For the text-containing cell, return its midpoint in [x, y] coordinate format. 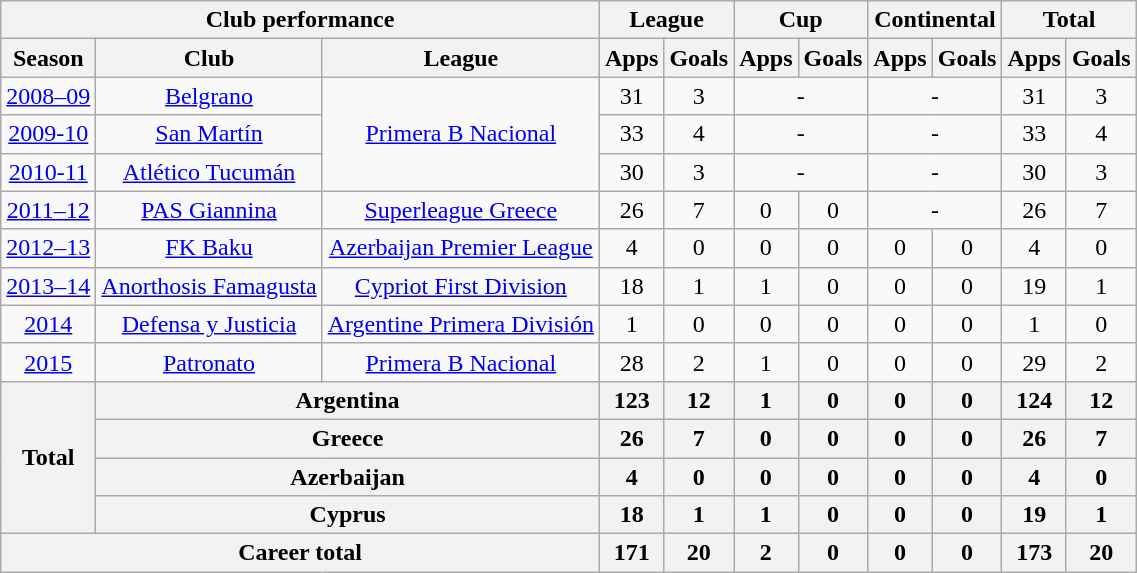
Anorthosis Famagusta [209, 286]
Argentine Primera División [460, 324]
Season [48, 58]
124 [1034, 400]
2012–13 [48, 248]
Atlético Tucumán [209, 172]
Azerbaijan Premier League [460, 248]
171 [631, 553]
28 [631, 362]
29 [1034, 362]
Defensa y Justicia [209, 324]
Cypriot First Division [460, 286]
Argentina [348, 400]
Club [209, 58]
Club performance [300, 20]
2008–09 [48, 96]
Greece [348, 438]
2010-11 [48, 172]
Cyprus [348, 515]
2013–14 [48, 286]
Continental [935, 20]
Cup [801, 20]
123 [631, 400]
Azerbaijan [348, 477]
173 [1034, 553]
2015 [48, 362]
FK Baku [209, 248]
San Martín [209, 134]
Patronato [209, 362]
2014 [48, 324]
Career total [300, 553]
Superleague Greece [460, 210]
2011–12 [48, 210]
Belgrano [209, 96]
PAS Giannina [209, 210]
2009-10 [48, 134]
